Provide the (X, Y) coordinate of the cell's center where the given text is located.  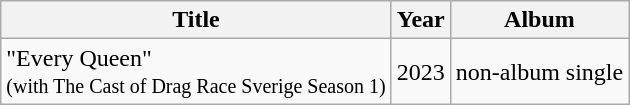
non-album single (539, 72)
Album (539, 20)
2023 (420, 72)
"Every Queen"(with The Cast of Drag Race Sverige Season 1) (196, 72)
Title (196, 20)
Year (420, 20)
